Return the [X, Y] coordinate for the center point of the cell that contains the specified text.  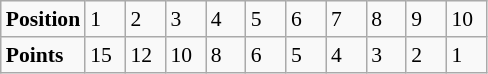
9 [426, 19]
12 [145, 55]
Position [43, 19]
Points [43, 55]
15 [105, 55]
7 [346, 19]
